Find where the given text appears and provide that cell's center as (x, y) coordinate. 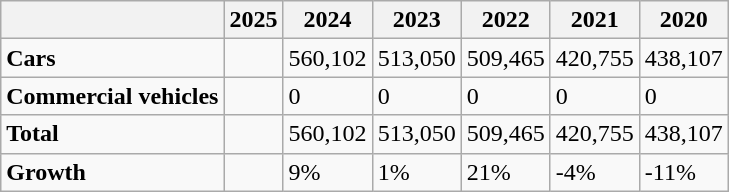
2024 (328, 20)
2025 (254, 20)
1% (416, 172)
Cars (112, 58)
-4% (594, 172)
9% (328, 172)
21% (506, 172)
Total (112, 134)
Commercial vehicles (112, 96)
2021 (594, 20)
-11% (684, 172)
Growth (112, 172)
2023 (416, 20)
2022 (506, 20)
2020 (684, 20)
